Extract the (x, y) coordinate from the center of the cell holding the provided text.  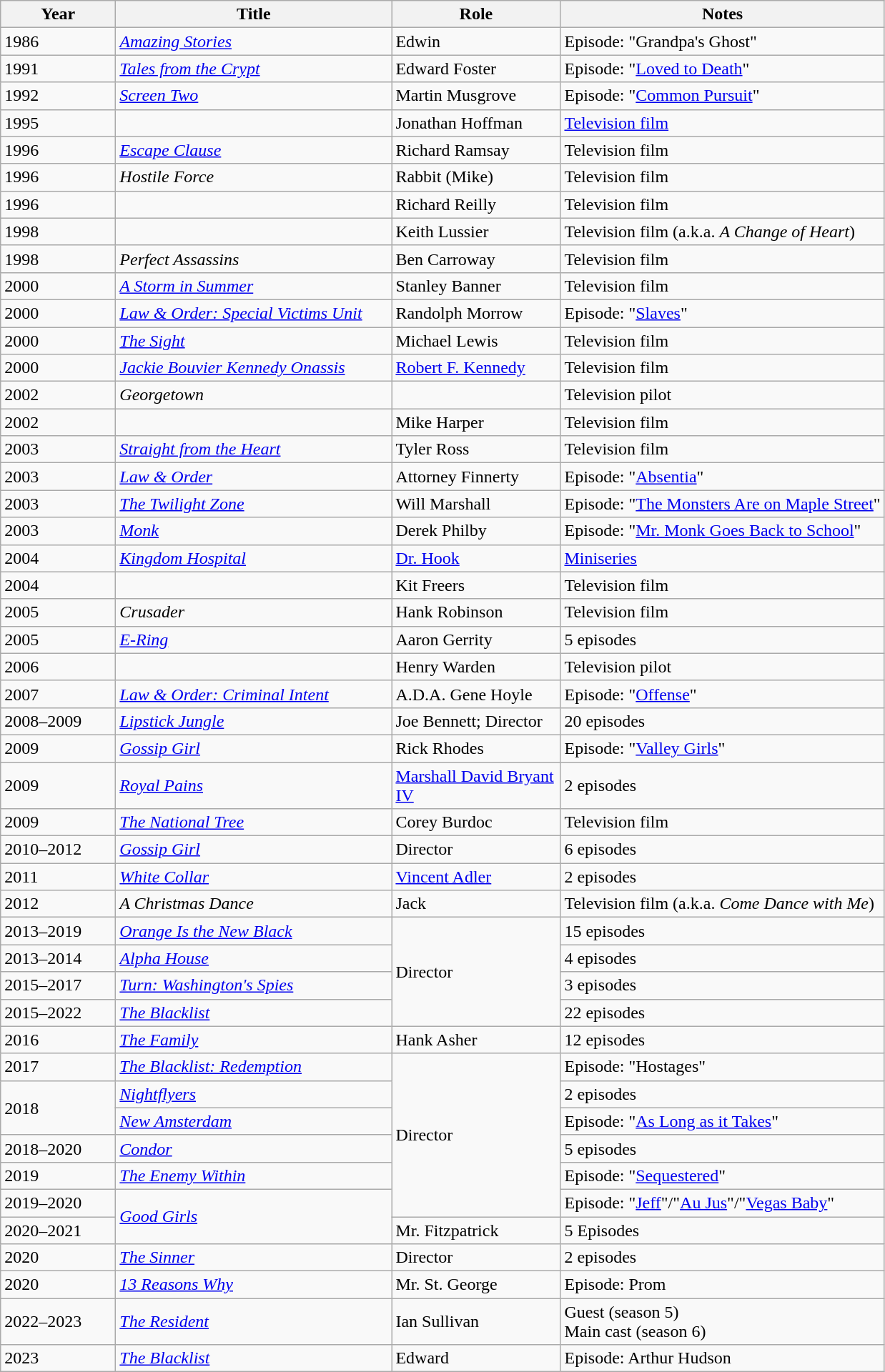
Mike Harper (476, 422)
2013–2019 (59, 931)
Good Girls (254, 1216)
Episode: "Hostages" (722, 1067)
The National Tree (254, 822)
2015–2017 (59, 985)
Hank Robinson (476, 612)
1992 (59, 96)
Alpha House (254, 958)
Vincent Adler (476, 877)
Law & Order (254, 477)
Derek Philby (476, 531)
1995 (59, 123)
Episode: Arthur Hudson (722, 1358)
The Sinner (254, 1258)
Aaron Gerrity (476, 640)
Episode: "As Long as it Takes" (722, 1121)
Attorney Finnerty (476, 477)
Rick Rhodes (476, 748)
A Christmas Dance (254, 904)
1991 (59, 69)
Lipstick Jungle (254, 721)
2019 (59, 1175)
Episode: "Slaves" (722, 313)
Episode: "The Monsters Are on Maple Street" (722, 504)
Ian Sullivan (476, 1322)
Martin Musgrove (476, 96)
Episode: "Jeff"/"Au Jus"/"Vegas Baby" (722, 1203)
Nightflyers (254, 1094)
Dr. Hook (476, 558)
Jonathan Hoffman (476, 123)
Edwin (476, 41)
Episode: "Offense" (722, 694)
Edward (476, 1358)
22 episodes (722, 1013)
Marshall David Bryant IV (476, 785)
Ben Carroway (476, 259)
Television film (a.k.a. A Change of Heart) (722, 232)
Richard Reilly (476, 204)
Condor (254, 1148)
Crusader (254, 612)
12 episodes (722, 1040)
13 Reasons Why (254, 1285)
A.D.A. Gene Hoyle (476, 694)
Law & Order: Criminal Intent (254, 694)
Role (476, 14)
Television film (a.k.a. Come Dance with Me) (722, 904)
2023 (59, 1358)
Episode: "Grandpa's Ghost" (722, 41)
Will Marshall (476, 504)
Episode: "Common Pursuit" (722, 96)
White Collar (254, 877)
20 episodes (722, 721)
Henry Warden (476, 667)
Tales from the Crypt (254, 69)
15 episodes (722, 931)
Jackie Bouvier Kennedy Onassis (254, 368)
Tyler Ross (476, 449)
Hostile Force (254, 177)
New Amsterdam (254, 1121)
The Enemy Within (254, 1175)
1986 (59, 41)
4 episodes (722, 958)
2017 (59, 1067)
A Storm in Summer (254, 286)
2018–2020 (59, 1148)
2016 (59, 1040)
Year (59, 14)
Kit Freers (476, 585)
Stanley Banner (476, 286)
Law & Order: Special Victims Unit (254, 313)
Straight from the Heart (254, 449)
Jack (476, 904)
Escape Clause (254, 150)
2019–2020 (59, 1203)
Episode: "Valley Girls" (722, 748)
Mr. Fitzpatrick (476, 1230)
2011 (59, 877)
Royal Pains (254, 785)
2008–2009 (59, 721)
2022–2023 (59, 1322)
Monk (254, 531)
Screen Two (254, 96)
Joe Bennett; Director (476, 721)
E-Ring (254, 640)
Episode: "Loved to Death" (722, 69)
2018 (59, 1108)
Episode: "Mr. Monk Goes Back to School" (722, 531)
2015–2022 (59, 1013)
3 episodes (722, 985)
Georgetown (254, 395)
The Resident (254, 1322)
2020–2021 (59, 1230)
2010–2012 (59, 850)
Richard Ramsay (476, 150)
Amazing Stories (254, 41)
2007 (59, 694)
Episode: Prom (722, 1285)
Michael Lewis (476, 341)
2013–2014 (59, 958)
Title (254, 14)
Robert F. Kennedy (476, 368)
Hank Asher (476, 1040)
Episode: "Absentia" (722, 477)
Rabbit (Mike) (476, 177)
The Blacklist: Redemption (254, 1067)
Edward Foster (476, 69)
2012 (59, 904)
Miniseries (722, 558)
Kingdom Hospital (254, 558)
Mr. St. George (476, 1285)
2006 (59, 667)
Perfect Assassins (254, 259)
Guest (season 5)Main cast (season 6) (722, 1322)
Episode: "Sequestered" (722, 1175)
The Sight (254, 341)
Turn: Washington's Spies (254, 985)
Notes (722, 14)
Randolph Morrow (476, 313)
The Twilight Zone (254, 504)
5 Episodes (722, 1230)
Keith Lussier (476, 232)
6 episodes (722, 850)
The Family (254, 1040)
Orange Is the New Black (254, 931)
Corey Burdoc (476, 822)
